Locate the cell with the specified text and output its (x, y) center coordinate. 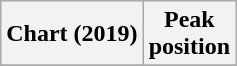
Peakposition (189, 34)
Chart (2019) (72, 34)
